Search for the cell housing the specified text and yield its [x, y] center coordinate. 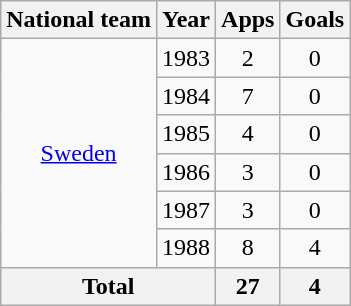
Apps [248, 20]
Year [186, 20]
1985 [186, 134]
1984 [186, 96]
1988 [186, 248]
1987 [186, 210]
1983 [186, 58]
2 [248, 58]
1986 [186, 172]
7 [248, 96]
Sweden [79, 153]
8 [248, 248]
27 [248, 286]
Goals [315, 20]
Total [108, 286]
National team [79, 20]
